Return (x, y) of the center of cell containing provided text 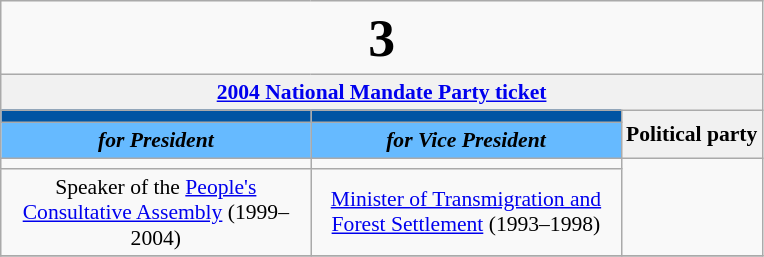
3 (382, 38)
Minister of Transmigration and Forest Settlement (1993–1998) (466, 212)
Political party (692, 134)
for President (156, 141)
2004 National Mandate Party ticket (382, 92)
Speaker of the People's Consultative Assembly (1999–2004) (156, 212)
for Vice President (466, 141)
